Return the (x, y) coordinate for the center point of the cell that contains the specified text.  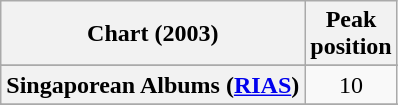
Chart (2003) (153, 34)
10 (351, 85)
Peakposition (351, 34)
Singaporean Albums (RIAS) (153, 85)
